Pinpoint the cell where the given text exists, returning its (x, y) midpoint coordinate. 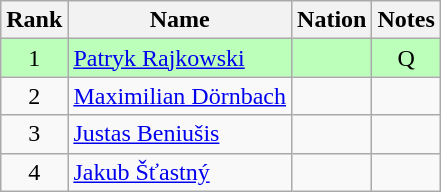
Maximilian Dörnbach (180, 96)
2 (34, 96)
Nation (332, 20)
3 (34, 134)
Patryk Rajkowski (180, 58)
Name (180, 20)
4 (34, 172)
Notes (406, 20)
1 (34, 58)
Q (406, 58)
Rank (34, 20)
Justas Beniušis (180, 134)
Jakub Šťastný (180, 172)
